Detect which cell encompasses the target text, then output its [x, y] center coordinate. 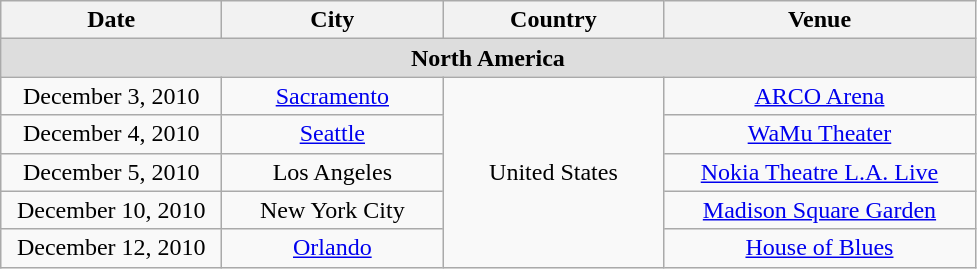
Nokia Theatre L.A. Live [820, 172]
WaMu Theater [820, 134]
December 4, 2010 [112, 134]
December 5, 2010 [112, 172]
Sacramento [332, 96]
December 10, 2010 [112, 210]
North America [488, 58]
Seattle [332, 134]
Los Angeles [332, 172]
United States [554, 172]
December 12, 2010 [112, 248]
ARCO Arena [820, 96]
Date [112, 20]
New York City [332, 210]
Country [554, 20]
City [332, 20]
Venue [820, 20]
Orlando [332, 248]
House of Blues [820, 248]
Madison Square Garden [820, 210]
December 3, 2010 [112, 96]
